Extract the (x, y) coordinate from the center of the cell holding the provided text.  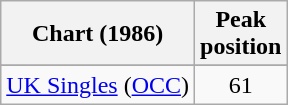
61 (241, 85)
Peakposition (241, 34)
UK Singles (OCC) (98, 85)
Chart (1986) (98, 34)
